Scan for the cell matching the given text and deliver its (X, Y) coordinate at center. 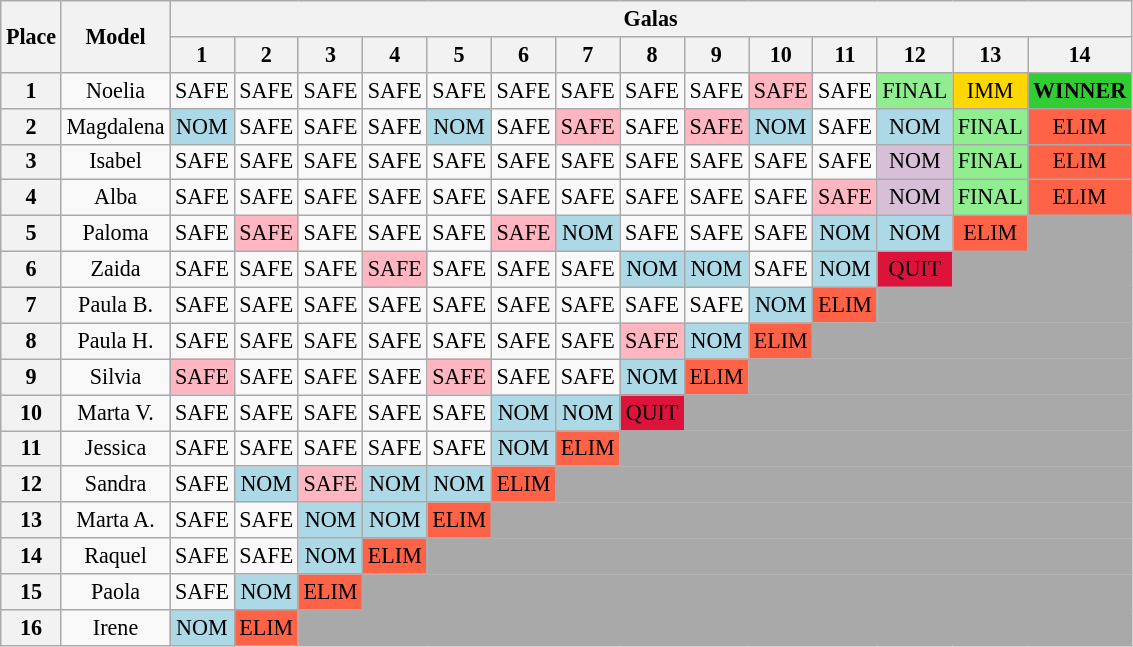
WINNER (1080, 90)
Irene (115, 627)
Isabel (115, 162)
Paola (115, 591)
Model (115, 36)
Paula B. (115, 305)
15 (32, 591)
Marta V. (115, 412)
16 (32, 627)
Marta A. (115, 520)
Zaida (115, 269)
Silvia (115, 377)
Sandra (115, 484)
Noelia (115, 90)
Raquel (115, 556)
Magdalena (115, 126)
Place (32, 36)
Galas (651, 18)
Paula H. (115, 341)
Jessica (115, 448)
IMM (990, 90)
Alba (115, 198)
Paloma (115, 233)
